Return (x, y) of the center of cell containing provided text 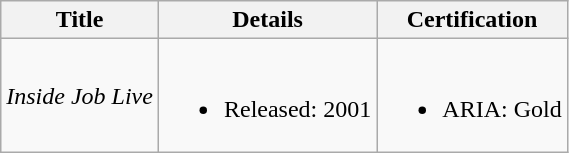
ARIA: Gold (472, 96)
Title (80, 20)
Certification (472, 20)
Released: 2001 (267, 96)
Inside Job Live (80, 96)
Details (267, 20)
